Return the [X, Y] coordinate for the center point of the cell that contains the specified text.  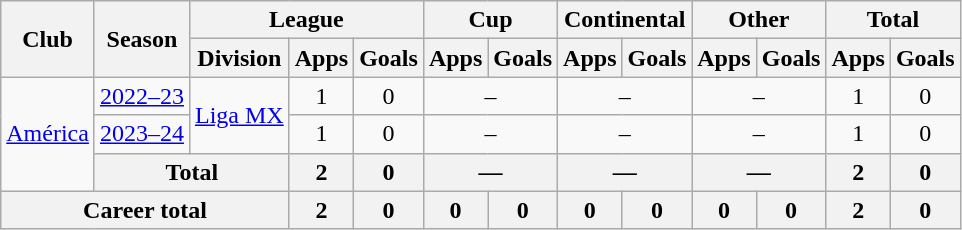
Cup [490, 20]
Division [239, 58]
League [306, 20]
Continental [625, 20]
Club [48, 39]
América [48, 134]
Other [759, 20]
2022–23 [142, 96]
Career total [145, 210]
Season [142, 39]
Liga MX [239, 115]
2023–24 [142, 134]
